Extract the (x, y) coordinate from the center of the cell holding the provided text.  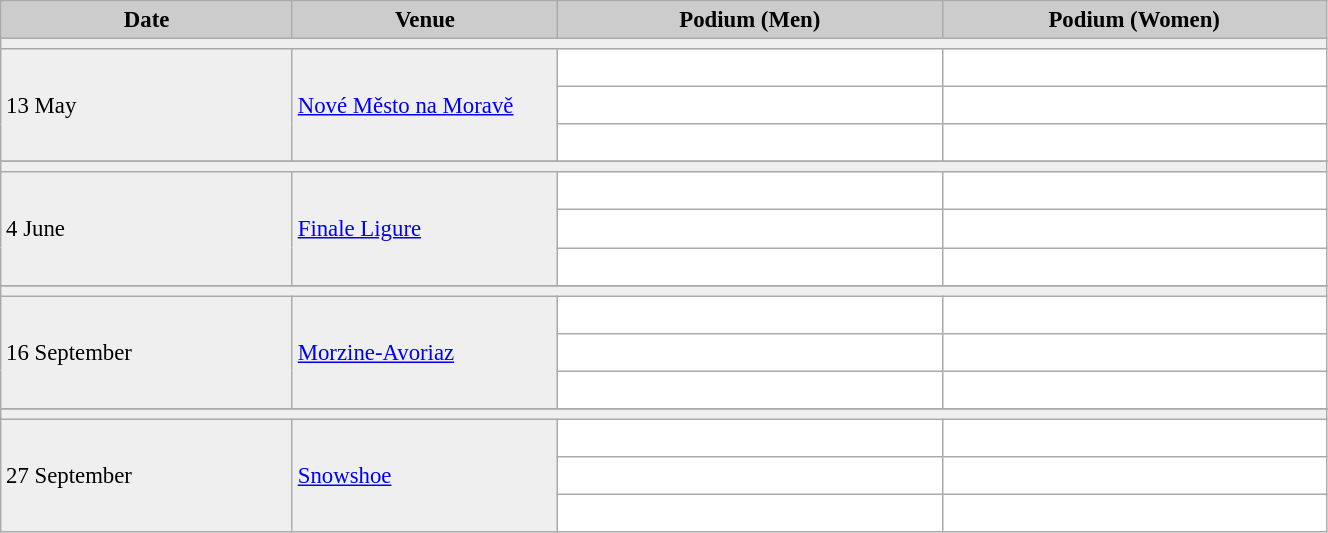
16 September (147, 352)
Morzine-Avoriaz (424, 352)
Podium (Women) (1134, 20)
Venue (424, 20)
Nové Město na Moravě (424, 106)
Snowshoe (424, 476)
27 September (147, 476)
4 June (147, 228)
Finale Ligure (424, 228)
Podium (Men) (750, 20)
Date (147, 20)
13 May (147, 106)
